Search for the cell housing the specified text and yield its [x, y] center coordinate. 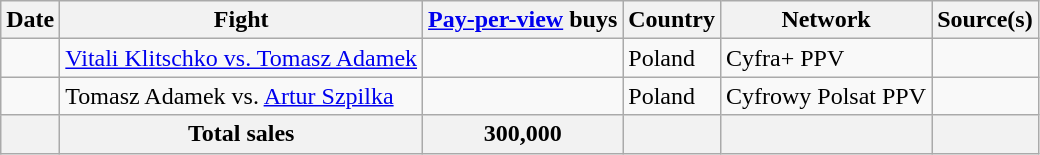
Pay-per-view buys [523, 20]
Date [30, 20]
Cyfra+ PPV [826, 58]
Source(s) [986, 20]
Vitali Klitschko vs. Tomasz Adamek [242, 58]
Total sales [242, 134]
Country [672, 20]
Fight [242, 20]
Tomasz Adamek vs. Artur Szpilka [242, 96]
Network [826, 20]
300,000 [523, 134]
Cyfrowy Polsat PPV [826, 96]
